Find where the given text appears and provide that cell's center as [X, Y] coordinate. 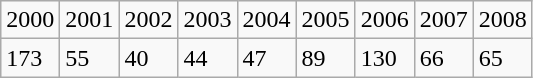
66 [444, 58]
2003 [208, 20]
173 [30, 58]
2008 [502, 20]
55 [90, 58]
2006 [384, 20]
2005 [326, 20]
2002 [148, 20]
65 [502, 58]
2007 [444, 20]
2004 [266, 20]
2000 [30, 20]
130 [384, 58]
2001 [90, 20]
44 [208, 58]
40 [148, 58]
89 [326, 58]
47 [266, 58]
